Pinpoint the cell where the given text exists, returning its (x, y) midpoint coordinate. 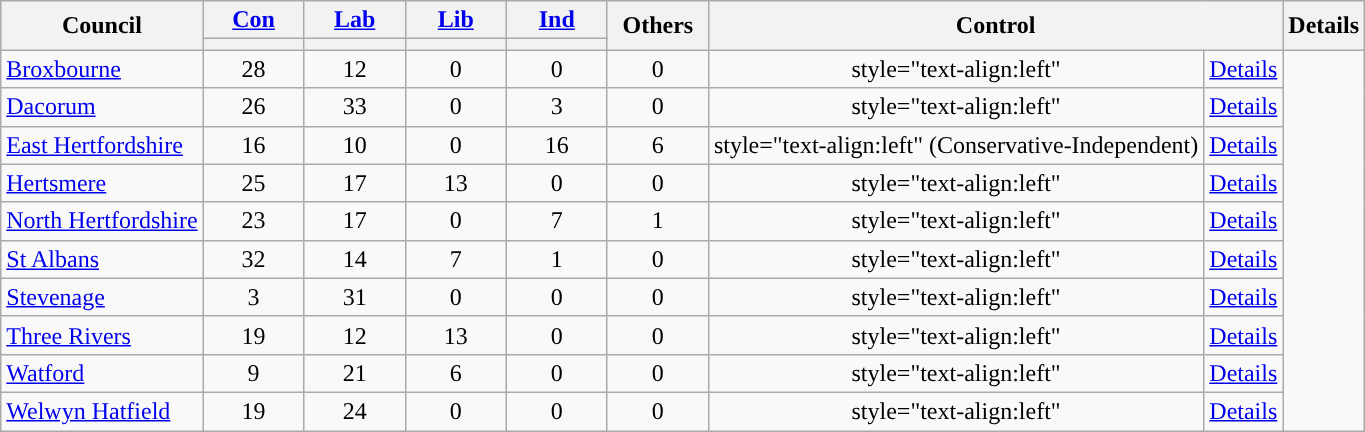
Control (995, 26)
East Hertfordshire (102, 145)
Hertsmere (102, 183)
Lab (354, 20)
10 (354, 145)
28 (254, 69)
21 (354, 373)
32 (254, 259)
31 (354, 297)
Others (658, 26)
Dacorum (102, 107)
14 (354, 259)
style="text-align:left" (Conservative-Independent) (956, 145)
Ind (556, 20)
9 (254, 373)
25 (254, 183)
St Albans (102, 259)
Broxbourne (102, 69)
26 (254, 107)
Three Rivers (102, 335)
23 (254, 221)
Council (102, 26)
Welwyn Hatfield (102, 411)
24 (354, 411)
North Hertfordshire (102, 221)
Stevenage (102, 297)
33 (354, 107)
Watford (102, 373)
Lib (456, 20)
Con (254, 20)
